Search for the cell housing the specified text and yield its [X, Y] center coordinate. 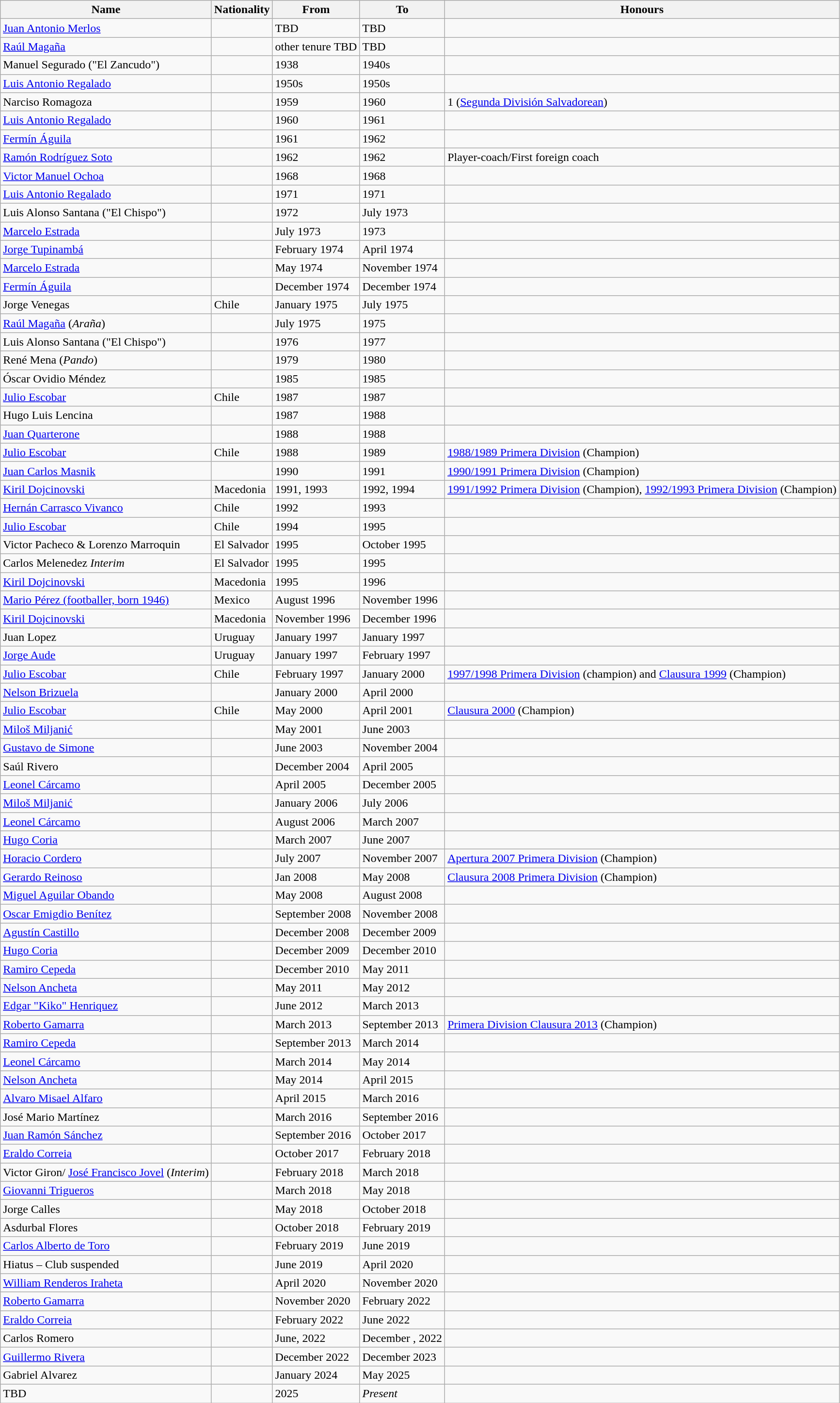
1992 [316, 508]
September 2008 [316, 914]
Giovanni Trigueros [106, 1191]
Narciso Romagoza [106, 102]
Edgar "Kiko" Henriquez [106, 1006]
June, 2022 [316, 1338]
Jorge Tupinambá [106, 250]
Clausura 2008 Primera Division (Champion) [642, 877]
January 2006 [316, 803]
November 1974 [402, 268]
Victor Manuel Ochoa [106, 175]
José Mario Martínez [106, 1116]
1991, 1993 [316, 489]
Jorge Calles [106, 1209]
1959 [316, 102]
Mario Pérez (footballer, born 1946) [106, 600]
1977 [402, 342]
August 2008 [402, 895]
1991/1992 Primera Division (Champion), 1992/1993 Primera Division (Champion) [642, 489]
April 2000 [402, 692]
August 1996 [316, 600]
April 1974 [402, 250]
1972 [316, 212]
December 2022 [316, 1356]
Jorge Venegas [106, 305]
Juan Quarterone [106, 434]
Jorge Aude [106, 655]
February 1974 [316, 250]
Primera Division Clausura 2013 (Champion) [642, 1024]
Hiatus – Club suspended [106, 1264]
1 (Segunda División Salvadorean) [642, 102]
1976 [316, 342]
Saúl Rivero [106, 766]
Carlos Alberto de Toro [106, 1246]
December 1996 [402, 619]
Hugo Luis Lencina [106, 415]
Juan Antonio Merlos [106, 28]
Clausura 2000 (Champion) [642, 711]
May 2025 [402, 1375]
From [316, 10]
May 2000 [316, 711]
Juan Lopez [106, 637]
December 2008 [316, 932]
Gabriel Alvarez [106, 1375]
Gerardo Reinoso [106, 877]
1992, 1994 [402, 489]
December 2023 [402, 1356]
July 2007 [316, 859]
August 2006 [316, 822]
other tenure TBD [316, 47]
Raúl Magaña [106, 47]
Asdurbal Flores [106, 1228]
December 2005 [402, 784]
Horacio Cordero [106, 859]
1989 [402, 452]
Gustavo de Simone [106, 748]
Alvaro Misael Alfaro [106, 1098]
Honours [642, 10]
1990/1991 Primera Division (Champion) [642, 471]
December , 2022 [402, 1338]
1975 [402, 323]
January 1975 [316, 305]
Miguel Aguilar Obando [106, 895]
Oscar Emigdio Benítez [106, 914]
1988/1989 Primera Division (Champion) [642, 452]
Jan 2008 [316, 877]
Name [106, 10]
Óscar Ovidio Méndez [106, 379]
Player-coach/First foreign coach [642, 157]
1940s [402, 65]
1996 [402, 582]
Victor Pacheco & Lorenzo Marroquin [106, 545]
Mexico [242, 600]
Manuel Segurado ("El Zancudo") [106, 65]
Carlos Romero [106, 1338]
1991 [402, 471]
Juan Carlos Masnik [106, 471]
Ramón Rodríguez Soto [106, 157]
Guillermo Rivera [106, 1356]
1980 [402, 360]
René Mena (Pando) [106, 360]
October 1995 [402, 545]
May 2001 [316, 729]
Agustín Castillo [106, 932]
June 2022 [402, 1320]
July 2006 [402, 803]
Nationality [242, 10]
Juan Ramón Sánchez [106, 1135]
1994 [316, 526]
December 2004 [316, 766]
Raúl Magaña (Araña) [106, 323]
November 2008 [402, 914]
Present [402, 1393]
1990 [316, 471]
1993 [402, 508]
1938 [316, 65]
November 2004 [402, 748]
May 2012 [402, 988]
January 2024 [316, 1375]
William Renderos Iraheta [106, 1283]
1979 [316, 360]
1997/1998 Primera Division (champion) and Clausura 1999 (Champion) [642, 674]
To [402, 10]
Victor Giron/ José Francisco Jovel (Interim) [106, 1172]
2025 [316, 1393]
November 2007 [402, 859]
1973 [402, 231]
Nelson Brizuela [106, 692]
April 2001 [402, 711]
June 2007 [402, 840]
May 1974 [316, 268]
June 2012 [316, 1006]
Hernán Carrasco Vivanco [106, 508]
Apertura 2007 Primera Division (Champion) [642, 859]
Carlos Melenedez Interim [106, 563]
